Extract the (X, Y) coordinate from the center of the cell holding the provided text.  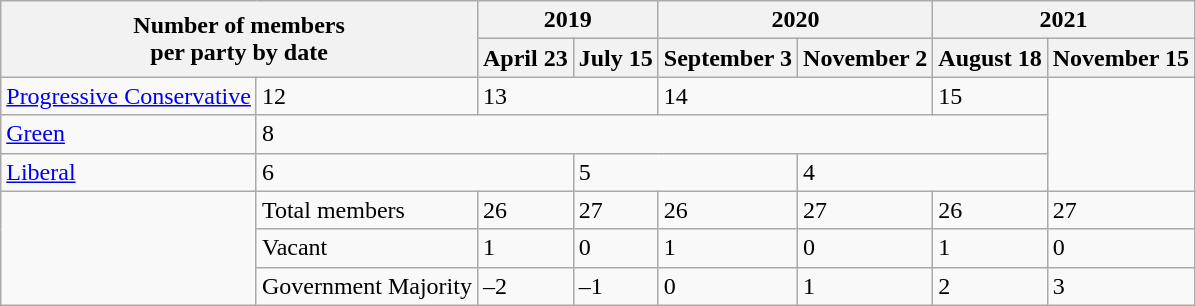
November 2 (866, 58)
Progressive Conservative (129, 96)
Number of membersper party by date (240, 39)
Liberal (129, 172)
Total members (366, 210)
5 (685, 172)
April 23 (525, 58)
13 (568, 96)
July 15 (616, 58)
–1 (616, 286)
Vacant (366, 248)
15 (990, 96)
2020 (796, 20)
6 (414, 172)
3 (1120, 286)
Government Majority (366, 286)
September 3 (728, 58)
2021 (1064, 20)
November 15 (1120, 58)
14 (796, 96)
Green (129, 134)
2 (990, 286)
–2 (525, 286)
4 (923, 172)
8 (652, 134)
2019 (568, 20)
12 (366, 96)
August 18 (990, 58)
